Extract the (x, y) coordinate from the center of the cell holding the provided text.  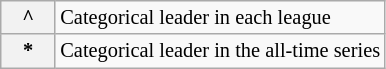
^ (28, 17)
Categorical leader in the all-time series (220, 51)
Categorical leader in each league (220, 17)
* (28, 51)
